Pinpoint the cell where the given text exists, returning its [x, y] midpoint coordinate. 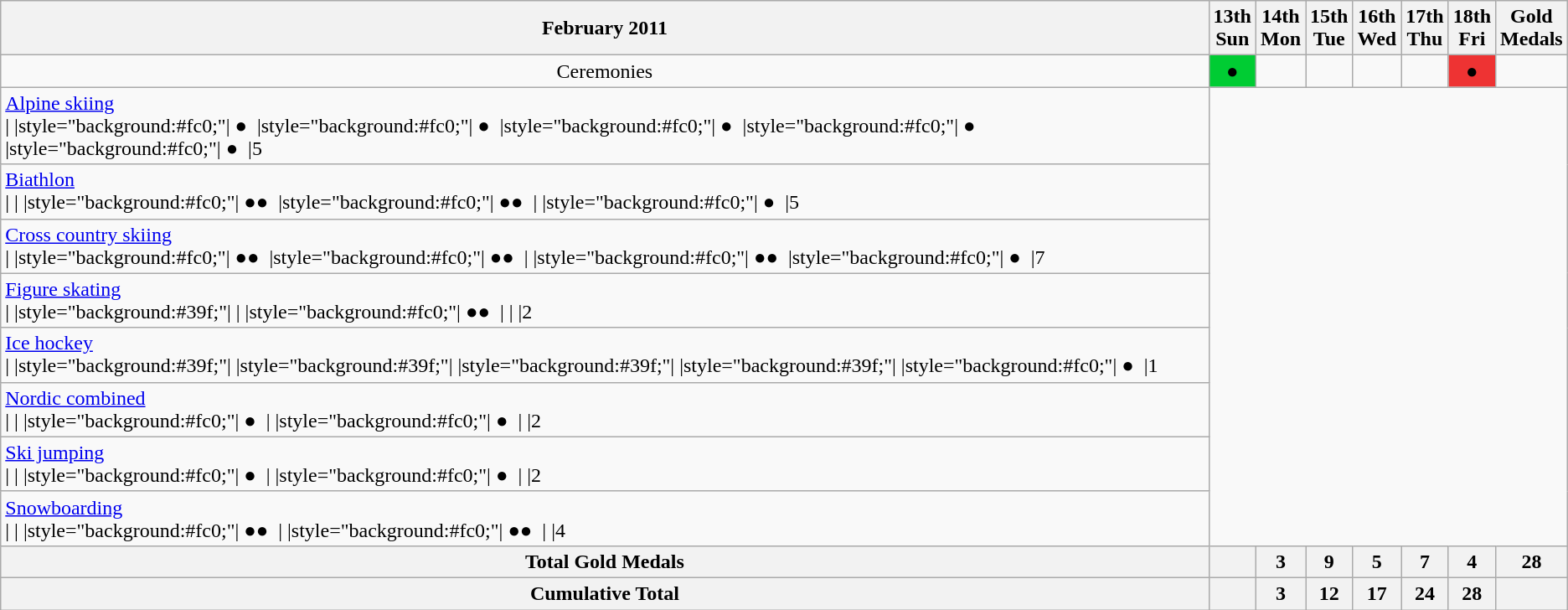
13thSun [1232, 28]
7 [1425, 561]
Cross country skiing| |style="background:#fc0;"| ●● |style="background:#fc0;"| ●● | |style="background:#fc0;"| ●● |style="background:#fc0;"| ● |7 [605, 246]
Ski jumping| | |style="background:#fc0;"| ● | |style="background:#fc0;"| ● | |2 [605, 464]
17 [1377, 593]
14thMon [1280, 28]
18thFri [1472, 28]
24 [1425, 593]
Biathlon| | |style="background:#fc0;"| ●● |style="background:#fc0;"| ●● | |style="background:#fc0;"| ● |5 [605, 191]
16thWed [1377, 28]
February 2011 [605, 28]
Nordic combined| | |style="background:#fc0;"| ● | |style="background:#fc0;"| ● | |2 [605, 409]
Cumulative Total [605, 593]
12 [1329, 593]
4 [1472, 561]
Ceremonies [605, 71]
Snowboarding| | |style="background:#fc0;"| ●● | |style="background:#fc0;"| ●● | |4 [605, 518]
5 [1377, 561]
Total Gold Medals [605, 561]
Figure skating| |style="background:#39f;"| | |style="background:#fc0;"| ●● | | |2 [605, 300]
17thThu [1425, 28]
9 [1329, 561]
15thTue [1329, 28]
GoldMedals [1532, 28]
